Return (X, Y) of the center of cell containing provided text 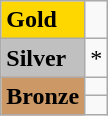
Bronze (43, 96)
Gold (43, 20)
* (96, 58)
Silver (43, 58)
